Detect which cell encompasses the target text, then output its [x, y] center coordinate. 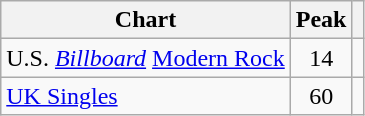
Peak [321, 20]
U.S. Billboard Modern Rock [146, 58]
UK Singles [146, 96]
60 [321, 96]
14 [321, 58]
Chart [146, 20]
